Search for the cell housing the specified text and yield its [X, Y] center coordinate. 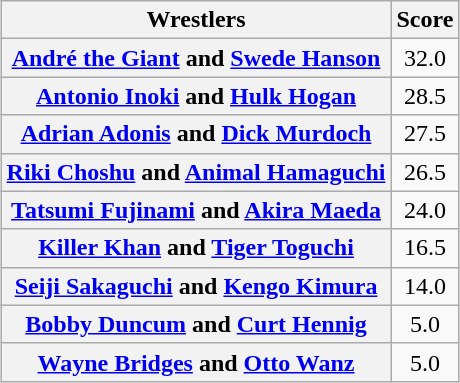
26.5 [425, 172]
Adrian Adonis and Dick Murdoch [196, 134]
32.0 [425, 58]
Killer Khan and Tiger Toguchi [196, 248]
Antonio Inoki and Hulk Hogan [196, 96]
16.5 [425, 248]
27.5 [425, 134]
24.0 [425, 210]
Seiji Sakaguchi and Kengo Kimura [196, 286]
André the Giant and Swede Hanson [196, 58]
Riki Choshu and Animal Hamaguchi [196, 172]
14.0 [425, 286]
28.5 [425, 96]
Wrestlers [196, 20]
Tatsumi Fujinami and Akira Maeda [196, 210]
Bobby Duncum and Curt Hennig [196, 324]
Wayne Bridges and Otto Wanz [196, 362]
Score [425, 20]
